Capture the cell that displays the provided text and extract its [X, Y] central coordinate. 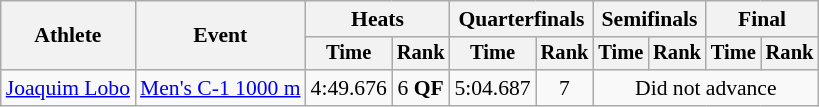
4:49.676 [349, 88]
5:04.687 [492, 88]
Did not advance [706, 88]
Joaquim Lobo [68, 88]
Event [220, 36]
Men's C-1 1000 m [220, 88]
Final [762, 19]
7 [565, 88]
Heats [378, 19]
Quarterfinals [521, 19]
Semifinals [649, 19]
Athlete [68, 36]
6 QF [421, 88]
